Determine the (X, Y) coordinate at the center of the cell enclosing the given text.  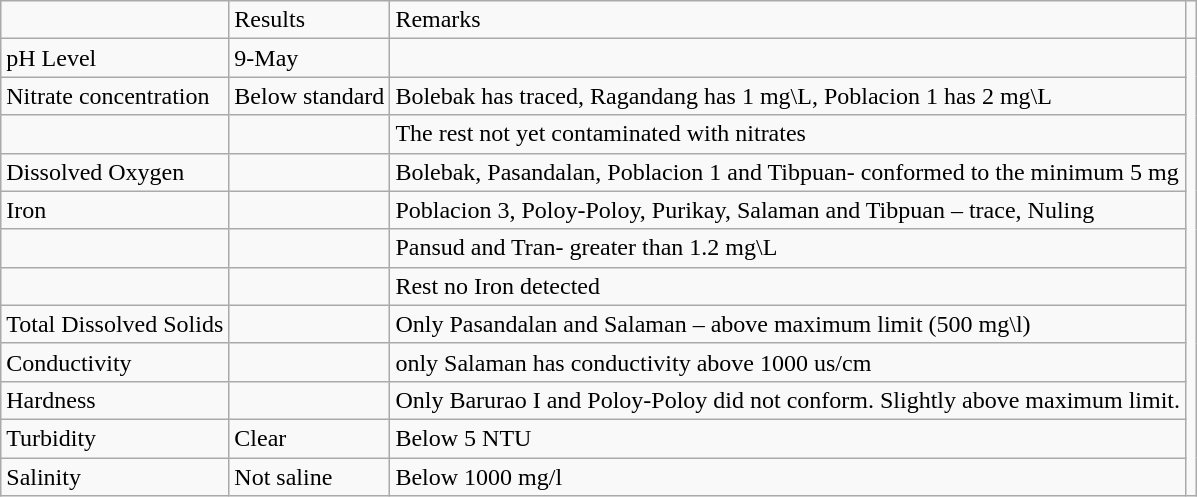
Salinity (115, 477)
Nitrate concentration (115, 96)
Below 5 NTU (788, 438)
The rest not yet contaminated with nitrates (788, 134)
9-May (310, 58)
Below standard (310, 96)
Dissolved Oxygen (115, 172)
Remarks (788, 20)
Hardness (115, 400)
Bolebak, Pasandalan, Poblacion 1 and Tibpuan- conformed to the minimum 5 mg (788, 172)
only Salaman has conductivity above 1000 us/cm (788, 362)
Below 1000 mg/l (788, 477)
Conductivity (115, 362)
Only Barurao I and Poloy-Poloy did not conform. Slightly above maximum limit. (788, 400)
Turbidity (115, 438)
pH Level (115, 58)
Only Pasandalan and Salaman – above maximum limit (500 mg\l) (788, 324)
Clear (310, 438)
Iron (115, 210)
Pansud and Tran- greater than 1.2 mg\L (788, 248)
Rest no Iron detected (788, 286)
Results (310, 20)
Not saline (310, 477)
Poblacion 3, Poloy-Poloy, Purikay, Salaman and Tibpuan – trace, Nuling (788, 210)
Bolebak has traced, Ragandang has 1 mg\L, Poblacion 1 has 2 mg\L (788, 96)
Total Dissolved Solids (115, 324)
